Locate the cell with the specified text and output its (X, Y) center coordinate. 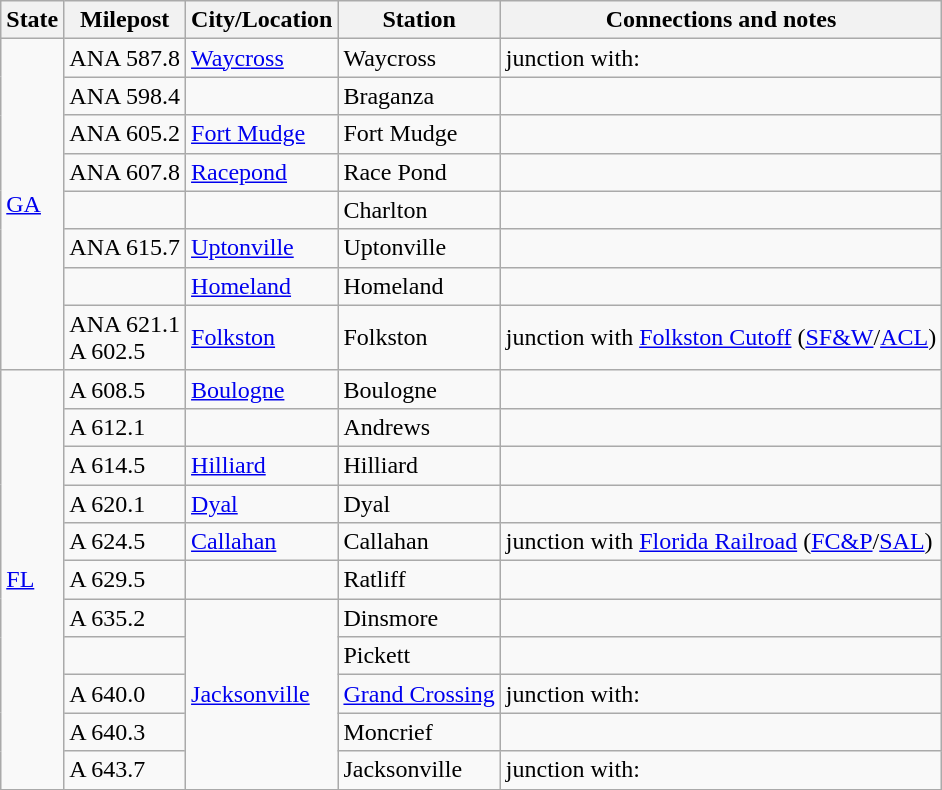
ANA 621.1A 602.5 (125, 338)
A 614.5 (125, 465)
Ratliff (419, 580)
A 620.1 (125, 503)
A 608.5 (125, 389)
Milepost (125, 20)
Andrews (419, 427)
Connections and notes (720, 20)
ANA 607.8 (125, 172)
junction with Folkston Cutoff (SF&W/ACL) (720, 338)
A 635.2 (125, 618)
ANA 615.7 (125, 248)
Braganza (419, 96)
A 612.1 (125, 427)
Grand Crossing (419, 694)
Station (419, 20)
A 624.5 (125, 542)
City/Location (262, 20)
Charlton (419, 210)
Dinsmore (419, 618)
ANA 598.4 (125, 96)
Racepond (262, 172)
A 640.3 (125, 732)
ANA 587.8 (125, 58)
ANA 605.2 (125, 134)
FL (32, 580)
A 640.0 (125, 694)
A 643.7 (125, 770)
GA (32, 205)
A 629.5 (125, 580)
junction with Florida Railroad (FC&P/SAL) (720, 542)
State (32, 20)
Moncrief (419, 732)
Race Pond (419, 172)
Pickett (419, 656)
